Return [x, y] of the center of cell containing provided text 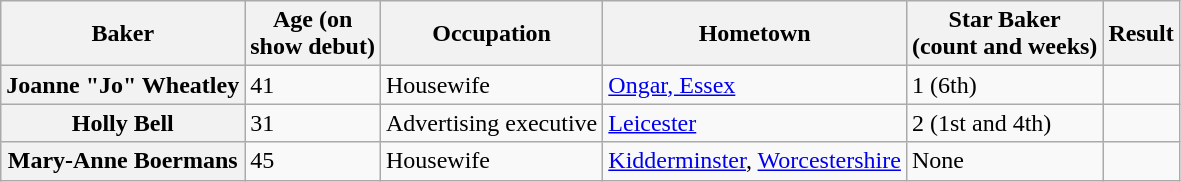
Occupation [491, 34]
31 [313, 123]
Baker [123, 34]
Holly Bell [123, 123]
Leicester [755, 123]
Joanne "Jo" Wheatley [123, 85]
2 (1st and 4th) [1004, 123]
Advertising executive [491, 123]
41 [313, 85]
Mary-Anne Boermans [123, 161]
Kidderminster, Worcestershire [755, 161]
None [1004, 161]
45 [313, 161]
Hometown [755, 34]
1 (6th) [1004, 85]
Result [1141, 34]
Star Baker(count and weeks) [1004, 34]
Age (onshow debut) [313, 34]
Ongar, Essex [755, 85]
